Find where the given text appears and provide that cell's center as [x, y] coordinate. 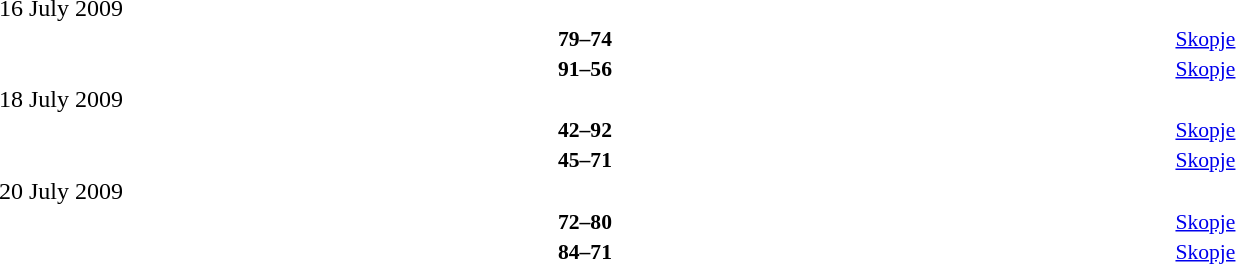
79–74 [584, 38]
42–92 [584, 130]
45–71 [584, 160]
72–80 [584, 222]
91–56 [584, 68]
